Detect which cell encompasses the target text, then output its [X, Y] center coordinate. 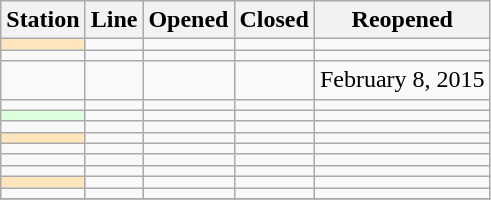
February 8, 2015 [402, 80]
Opened [188, 20]
Line [114, 20]
Station [43, 20]
Closed [274, 20]
Reopened [402, 20]
